Find where the given text appears and provide that cell's center as (X, Y) coordinate. 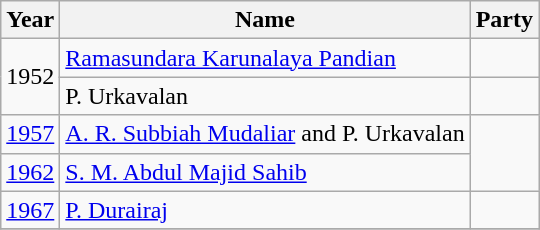
Name (265, 20)
1957 (30, 134)
Year (30, 20)
1952 (30, 77)
1967 (30, 210)
P. Urkavalan (265, 96)
1962 (30, 172)
Ramasundara Karunalaya Pandian (265, 58)
Party (504, 20)
S. M. Abdul Majid Sahib (265, 172)
P. Durairaj (265, 210)
A. R. Subbiah Mudaliar and P. Urkavalan (265, 134)
